Return the [x, y] coordinate for the center point of the cell that contains the specified text.  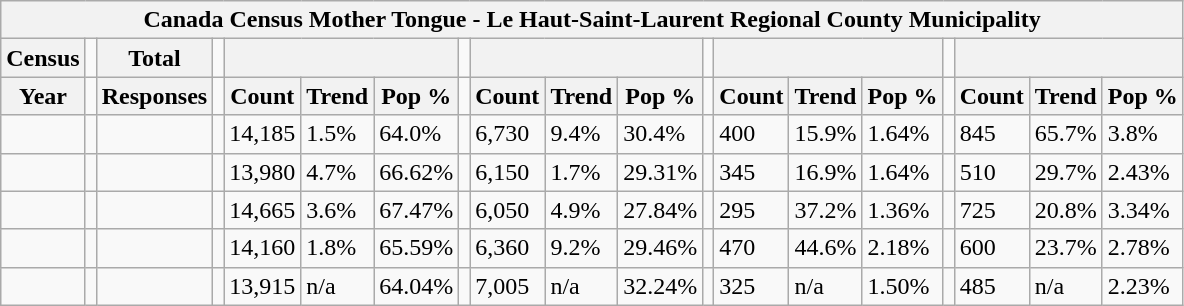
295 [752, 210]
600 [992, 248]
3.6% [338, 210]
3.8% [1142, 134]
Canada Census Mother Tongue - Le Haut-Saint-Laurent Regional County Municipality [592, 20]
725 [992, 210]
15.9% [826, 134]
16.9% [826, 172]
44.6% [826, 248]
14,160 [262, 248]
510 [992, 172]
6,050 [508, 210]
Census [43, 58]
20.8% [1066, 210]
2.18% [902, 248]
29.46% [660, 248]
3.34% [1142, 210]
845 [992, 134]
325 [752, 286]
470 [752, 248]
13,980 [262, 172]
14,665 [262, 210]
23.7% [1066, 248]
30.4% [660, 134]
2.43% [1142, 172]
64.0% [416, 134]
32.24% [660, 286]
1.5% [338, 134]
2.78% [1142, 248]
27.84% [660, 210]
Responses [154, 96]
65.7% [1066, 134]
14,185 [262, 134]
485 [992, 286]
4.9% [582, 210]
400 [752, 134]
9.2% [582, 248]
6,730 [508, 134]
37.2% [826, 210]
67.47% [416, 210]
9.4% [582, 134]
65.59% [416, 248]
6,150 [508, 172]
13,915 [262, 286]
345 [752, 172]
1.50% [902, 286]
64.04% [416, 286]
29.31% [660, 172]
4.7% [338, 172]
2.23% [1142, 286]
Year [43, 96]
1.36% [902, 210]
1.7% [582, 172]
1.8% [338, 248]
66.62% [416, 172]
29.7% [1066, 172]
Total [154, 58]
6,360 [508, 248]
7,005 [508, 286]
